Locate the cell with the specified text and output its [X, Y] center coordinate. 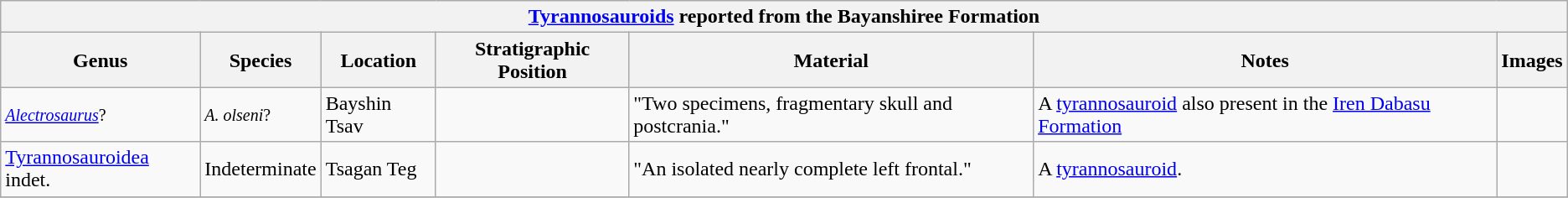
Images [1532, 60]
A. olseni? [260, 114]
Tyrannosauroids reported from the Bayanshiree Formation [784, 17]
Genus [101, 60]
A tyrannosauroid also present in the Iren Dabasu Formation [1265, 114]
A tyrannosauroid. [1265, 169]
Material [831, 60]
Species [260, 60]
"An isolated nearly complete left frontal." [831, 169]
Tsagan Teg [379, 169]
Indeterminate [260, 169]
"Two specimens, fragmentary skull and postcrania." [831, 114]
Alectrosaurus? [101, 114]
Tyrannosauroidea indet. [101, 169]
Stratigraphic Position [532, 60]
Location [379, 60]
Bayshin Tsav [379, 114]
Notes [1265, 60]
